For the text-containing cell, return its midpoint in (x, y) coordinate format. 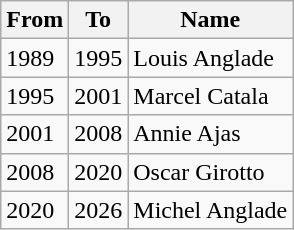
2026 (98, 210)
Marcel Catala (210, 96)
Oscar Girotto (210, 172)
Louis Anglade (210, 58)
Annie Ajas (210, 134)
1989 (35, 58)
Michel Anglade (210, 210)
Name (210, 20)
From (35, 20)
To (98, 20)
